Locate the cell with the specified text and output its (X, Y) center coordinate. 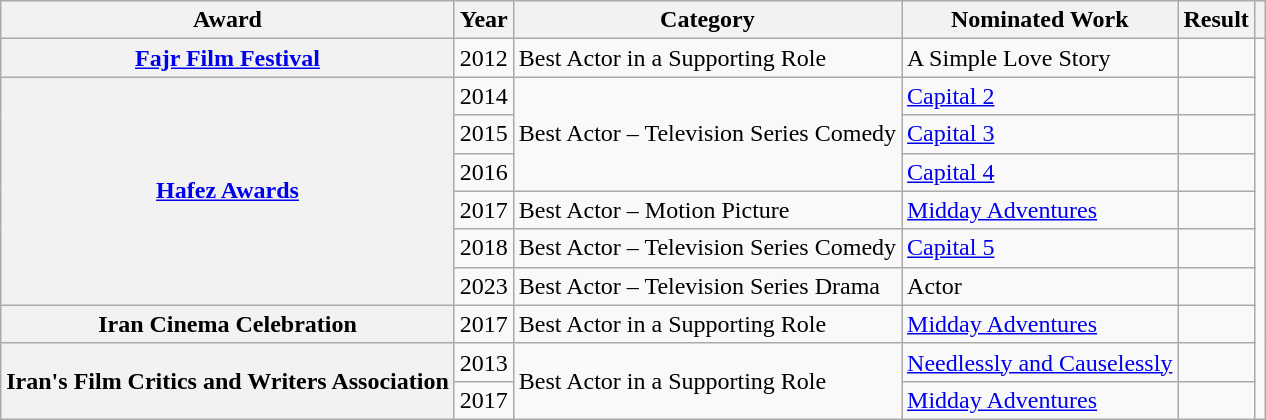
Capital 2 (1040, 96)
Category (707, 20)
2016 (484, 172)
Actor (1040, 286)
Result (1216, 20)
2012 (484, 58)
Year (484, 20)
2023 (484, 286)
Needlessly and Causelessly (1040, 362)
Capital 3 (1040, 134)
Fajr Film Festival (228, 58)
Award (228, 20)
A Simple Love Story (1040, 58)
Best Actor – Motion Picture (707, 210)
2018 (484, 248)
Nominated Work (1040, 20)
Hafez Awards (228, 191)
2015 (484, 134)
Best Actor – Television Series Drama (707, 286)
Capital 4 (1040, 172)
Iran's Film Critics and Writers Association (228, 381)
2014 (484, 96)
2013 (484, 362)
Capital 5 (1040, 248)
Iran Cinema Celebration (228, 324)
